Determine the [X, Y] coordinate at the center of the cell enclosing the given text.  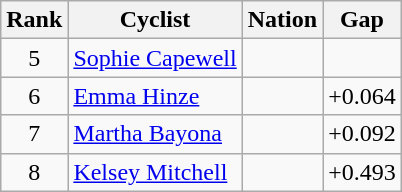
Kelsey Mitchell [155, 172]
Nation [282, 20]
Cyclist [155, 20]
+0.064 [362, 96]
5 [34, 58]
Martha Bayona [155, 134]
8 [34, 172]
+0.092 [362, 134]
6 [34, 96]
+0.493 [362, 172]
Gap [362, 20]
7 [34, 134]
Sophie Capewell [155, 58]
Emma Hinze [155, 96]
Rank [34, 20]
